Pinpoint the cell where the given text exists, returning its [X, Y] midpoint coordinate. 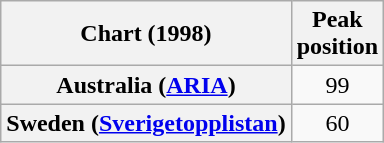
Chart (1998) [146, 34]
99 [337, 85]
Sweden (Sverigetopplistan) [146, 123]
60 [337, 123]
Australia (ARIA) [146, 85]
Peakposition [337, 34]
